Search for the cell housing the specified text and yield its [X, Y] center coordinate. 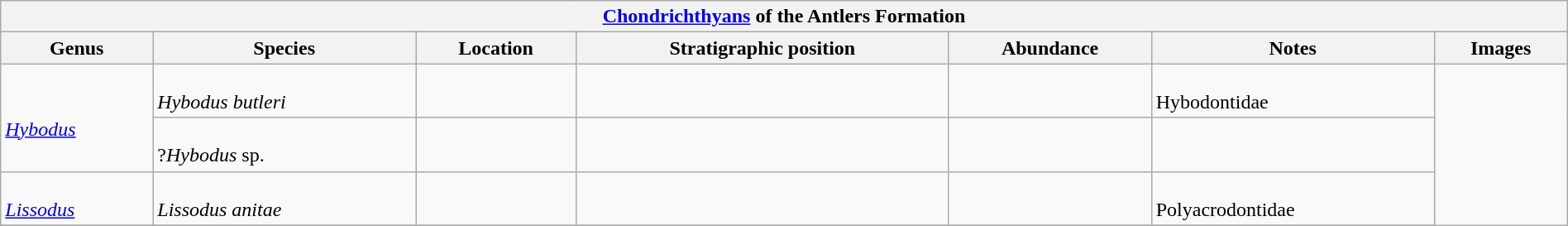
Stratigraphic position [762, 48]
Chondrichthyans of the Antlers Formation [784, 17]
Genus [77, 48]
Hybodus [77, 118]
?Hybodus sp. [284, 144]
Lissodus [77, 199]
Species [284, 48]
Hybodus butleri [284, 91]
Images [1500, 48]
Location [495, 48]
Polyacrodontidae [1293, 199]
Hybodontidae [1293, 91]
Notes [1293, 48]
Abundance [1050, 48]
Lissodus anitae [284, 199]
